Detect which cell encompasses the target text, then output its [X, Y] center coordinate. 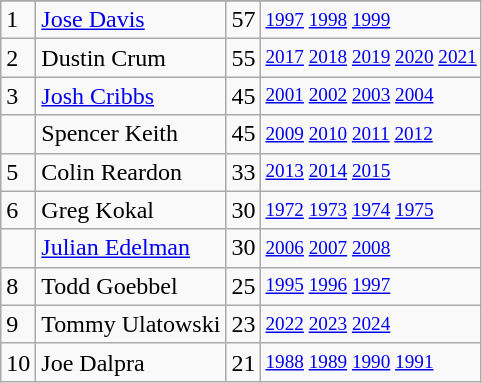
57 [244, 20]
23 [244, 324]
9 [18, 324]
Julian Edelman [131, 248]
6 [18, 210]
Colin Reardon [131, 172]
2013 2014 2015 [371, 172]
1972 1973 1974 1975 [371, 210]
2022 2023 2024 [371, 324]
Tommy Ulatowski [131, 324]
2 [18, 58]
2009 2010 2011 2012 [371, 134]
33 [244, 172]
1 [18, 20]
Spencer Keith [131, 134]
55 [244, 58]
Josh Cribbs [131, 96]
Jose Davis [131, 20]
2006 2007 2008 [371, 248]
8 [18, 286]
1997 1998 1999 [371, 20]
5 [18, 172]
2001 2002 2003 2004 [371, 96]
Dustin Crum [131, 58]
21 [244, 362]
Greg Kokal [131, 210]
Joe Dalpra [131, 362]
25 [244, 286]
3 [18, 96]
10 [18, 362]
Todd Goebbel [131, 286]
2017 2018 2019 2020 2021 [371, 58]
1988 1989 1990 1991 [371, 362]
1995 1996 1997 [371, 286]
